Provide the [x, y] coordinate of the cell's center where the given text is located.  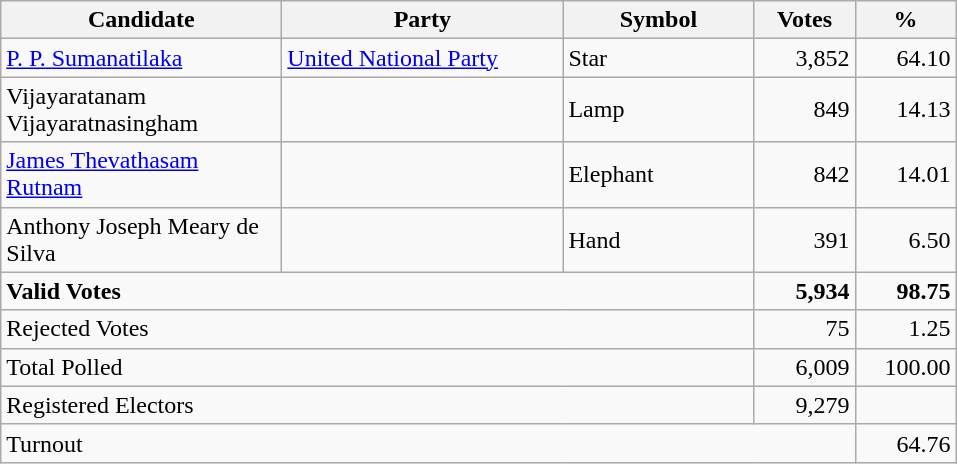
6.50 [906, 240]
5,934 [804, 291]
9,279 [804, 405]
842 [804, 174]
391 [804, 240]
% [906, 20]
6,009 [804, 367]
James Thevathasam Rutnam [142, 174]
Elephant [658, 174]
Party [422, 20]
Registered Electors [378, 405]
Symbol [658, 20]
14.13 [906, 110]
Votes [804, 20]
Lamp [658, 110]
64.10 [906, 58]
98.75 [906, 291]
Hand [658, 240]
Candidate [142, 20]
Anthony Joseph Meary de Silva [142, 240]
Total Polled [378, 367]
United National Party [422, 58]
14.01 [906, 174]
Star [658, 58]
Turnout [428, 443]
3,852 [804, 58]
64.76 [906, 443]
849 [804, 110]
100.00 [906, 367]
Vijayaratanam Vijayaratnasingham [142, 110]
P. P. Sumanatilaka [142, 58]
Rejected Votes [378, 329]
1.25 [906, 329]
75 [804, 329]
Valid Votes [378, 291]
